Scan for the cell matching the given text and deliver its [X, Y] coordinate at center. 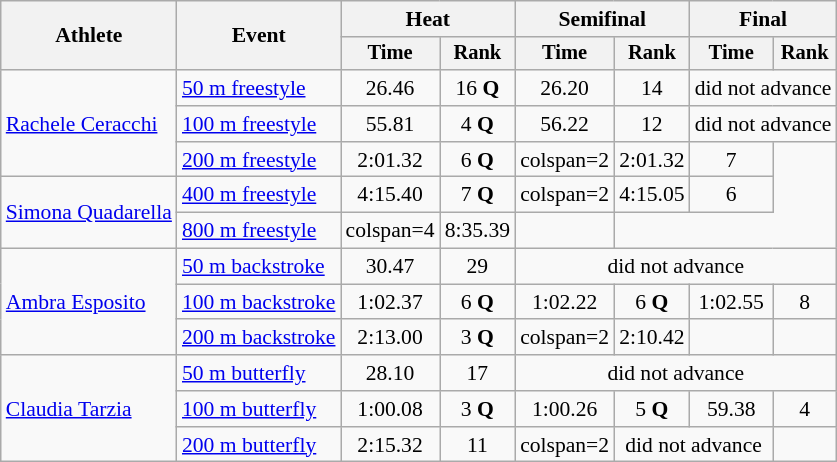
colspan=4 [390, 231]
26.46 [390, 88]
100 m freestyle [259, 124]
8:35.39 [478, 231]
Heat [428, 19]
5 Q [652, 409]
Simona Quadarella [89, 212]
200 m backstroke [259, 338]
16 Q [478, 88]
1:02.55 [732, 302]
1:00.26 [564, 409]
1:00.08 [390, 409]
4 Q [478, 124]
50 m butterfly [259, 373]
2:13.00 [390, 338]
59.38 [732, 409]
2:10.42 [652, 338]
Ambra Esposito [89, 302]
1:02.37 [390, 302]
100 m backstroke [259, 302]
4:15.05 [652, 195]
7 [732, 160]
Claudia Tarzia [89, 408]
6 [732, 195]
4 [805, 409]
55.81 [390, 124]
7 Q [478, 195]
8 [805, 302]
56.22 [564, 124]
Semifinal [602, 19]
14 [652, 88]
800 m freestyle [259, 231]
Event [259, 36]
17 [478, 373]
50 m backstroke [259, 267]
1:02.22 [564, 302]
29 [478, 267]
200 m freestyle [259, 160]
4:15.40 [390, 195]
28.10 [390, 373]
Final [764, 19]
Rachele Ceracchi [89, 124]
400 m freestyle [259, 195]
50 m freestyle [259, 88]
Athlete [89, 36]
26.20 [564, 88]
100 m butterfly [259, 409]
12 [652, 124]
30.47 [390, 267]
